Output the (X, Y) coordinate of the center of the cell containing the given text.  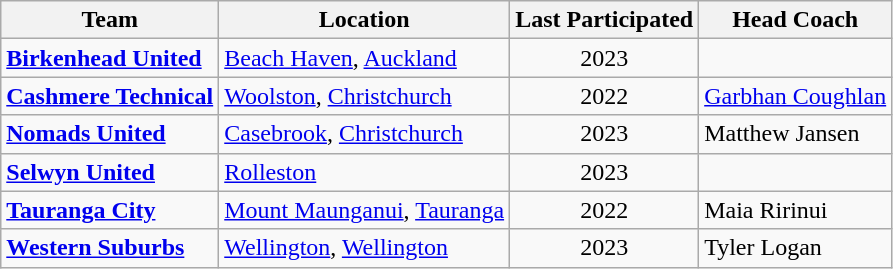
Tauranga City (110, 210)
Cashmere Technical (110, 96)
Western Suburbs (110, 248)
Wellington, Wellington (364, 248)
Mount Maunganui, Tauranga (364, 210)
Selwyn United (110, 172)
Garbhan Coughlan (796, 96)
Maia Ririnui (796, 210)
Nomads United (110, 134)
Team (110, 20)
Head Coach (796, 20)
Matthew Jansen (796, 134)
Woolston, Christchurch (364, 96)
Tyler Logan (796, 248)
Last Participated (604, 20)
Location (364, 20)
Birkenhead United (110, 58)
Beach Haven, Auckland (364, 58)
Rolleston (364, 172)
Casebrook, Christchurch (364, 134)
